Identify which cell holds the provided text, then report its [x, y] central coordinate. 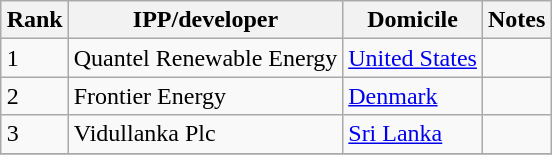
IPP/developer [206, 20]
Quantel Renewable Energy [206, 58]
3 [34, 134]
Sri Lanka [413, 134]
Notes [516, 20]
Rank [34, 20]
Frontier Energy [206, 96]
Vidullanka Plc [206, 134]
United States [413, 58]
2 [34, 96]
Denmark [413, 96]
1 [34, 58]
Domicile [413, 20]
